Scan for the cell matching the given text and deliver its (X, Y) coordinate at center. 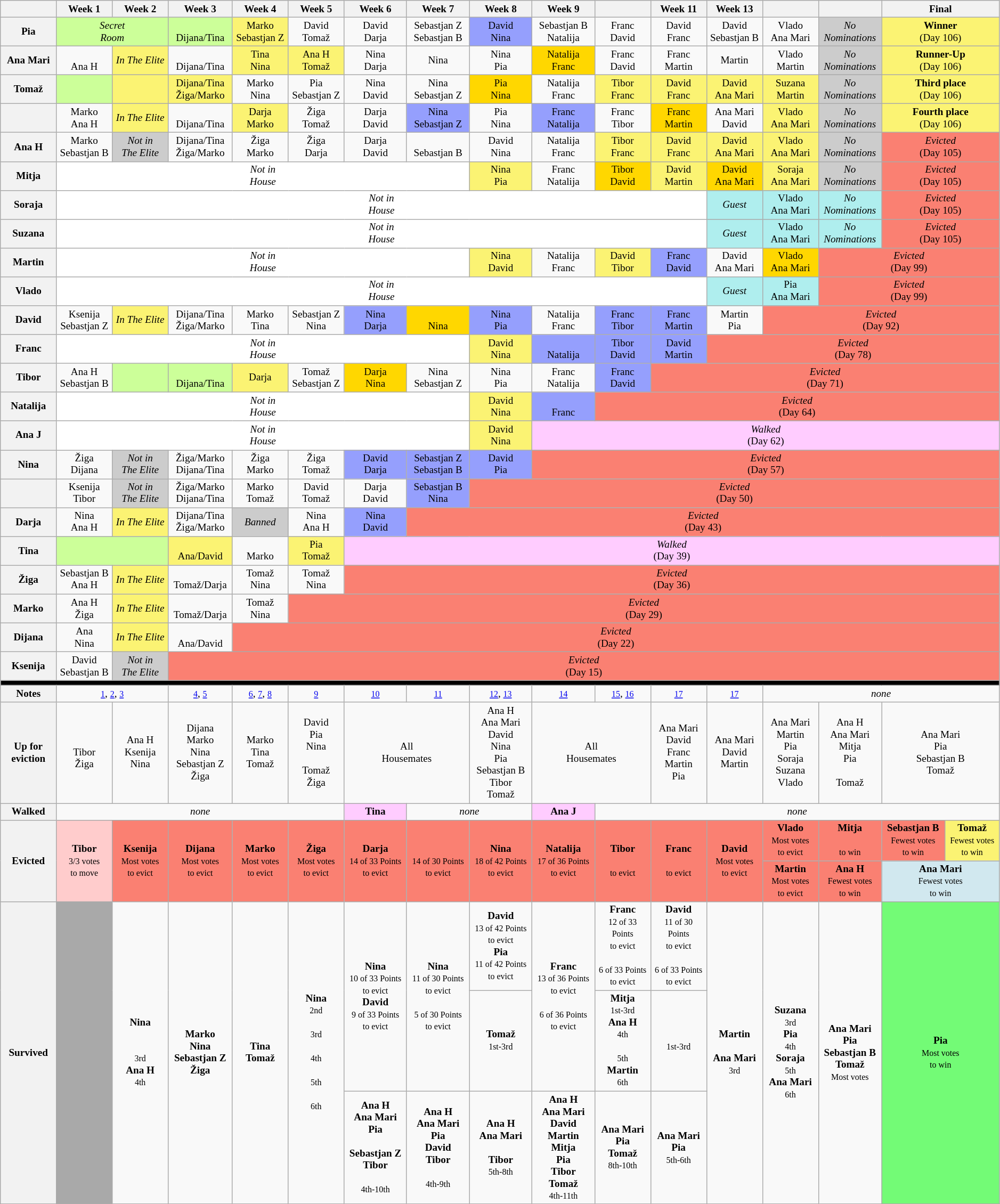
Nina2nd3rd4th5th6th (316, 1053)
Nina10 of 33 Pointsto evictDavid9 of 33 Pointsto evict (376, 996)
Sebastjan BNatalija (564, 31)
Evicted(Day 43) (703, 522)
Tiborto evict (622, 861)
Sebastjan B Fewest votesto win (913, 841)
Ana HAna MariTibor5th-8th (501, 1148)
Franc12 of 33 Pointsto evict6 of 33 Pointsto evict (622, 946)
Week 9 (564, 9)
DarjaMarko (260, 118)
Žiga (29, 580)
Week 8 (501, 9)
Soraja (29, 205)
Ana Mari Fewest votesto win (940, 881)
ŽigaDijana (84, 464)
Nina18 of 42 Pointsto evict (501, 861)
10 (376, 694)
Evicted(Day 71) (825, 378)
Ana HAna MariDavidMartinMitjaPiaTiborTomaž4th-11th (564, 1148)
Ana HAna MariPiaSebastjan ZTibor4th-10th (376, 1148)
KsenijaSebastjan Z (84, 320)
Mitja (29, 176)
Ana HAna MariPiaDavidTibor4th-9th (438, 1148)
Third place(Day 106) (940, 89)
Evicted(Day 92) (881, 320)
Week 1 (84, 9)
AnaNina (84, 637)
DavidPia (501, 464)
Ana MariPiaTomaž8th-10th (622, 1148)
Walked(Day 39) (672, 551)
PiaSebastjan Z (316, 89)
Evicted(Day 78) (853, 349)
VladoMost votesto evict (791, 841)
Ana MariPia5th-6th (679, 1148)
DavidMost votesto evict (734, 861)
MarkoMost votesto evict (260, 861)
Francto evict (679, 861)
Week 2 (141, 9)
Tomaž1st-3rd (501, 1041)
Mitja to win (850, 841)
TomažSebastjan Z (316, 378)
Final (940, 9)
Week 5 (316, 9)
15, 16 (622, 694)
Notes (29, 694)
Ana HTomaž (316, 60)
MarkoNinaSebastjan ZŽiga (200, 1053)
4, 5 (200, 694)
David13 of 42 Pointsto evictPia11 of 42 Pointsto evict (501, 946)
KsenijaTibor (84, 493)
MarkoSebastjan Z (260, 31)
MarkoTinaTomaž (260, 752)
Natalija17 of 36 Pointsto evict (564, 861)
Darja14 of 33 Pointsto evict (376, 861)
Ana MariPiaSebastjan BTomaž (940, 752)
Ana HŽiga (84, 608)
Banned (260, 522)
Dijana (29, 637)
Pia (29, 31)
Suzana (29, 233)
Franc13 of 36 Pointsto evict6 of 36 Pointsto evict (564, 996)
Ana MariDavid (734, 118)
Mitja1st-3rdAna H4th5thMartin6th (622, 1041)
ŽigaDarja (316, 147)
Week 6 (376, 9)
14 (564, 694)
Ana HAna MariMitjaPiaTomaž (850, 752)
DavidTibor (622, 262)
Walked (29, 811)
Evicted(Day 15) (584, 666)
1st-3rd (679, 1041)
Ana MariDavidFrancMartinPia (679, 752)
Tomaž Fewest votesto win (972, 841)
Winner(Day 106) (940, 31)
Week 4 (260, 9)
SecretRoom (112, 31)
Up foreviction (29, 752)
MarkoNina (260, 89)
Ksenija (29, 666)
Week 3 (200, 9)
Sebastjan ZNina (316, 320)
Nina3rdAna H4th (141, 1053)
DijanaMarkoNinaSebastjan ZŽiga (200, 752)
Suzana3rdPia4thSoraja5thAna Mari6th (791, 1053)
Fourth place(Day 106) (940, 118)
9 (316, 694)
Survived (29, 1053)
Ana MariDavidMartin (734, 752)
11 (438, 694)
Tomaž (29, 89)
Evicted(Day 57) (766, 464)
SuzanaMartin (791, 89)
SorajaAna Mari (791, 176)
Nina 11 of 30 Pointsto evict5 of 30 Pointsto evict (438, 996)
14 of 30 Pointsto evict (438, 861)
Evicted(Day 29) (644, 608)
Tibor3/3 votesto move (84, 861)
DavidPiaNinaTomažŽiga (316, 752)
DijanaMost votesto evict (200, 861)
Ana Mari (29, 60)
Sebastjan BAna H (84, 580)
Evicted(Day 22) (616, 637)
Week 11 (679, 9)
MarkoSebastjan B (84, 147)
Week 13 (734, 9)
Ana MariMartinPiaSorajaSuzanaVlado (791, 752)
6, 7, 8 (260, 694)
Week 7 (438, 9)
MarkoTina (260, 320)
Evicted(Day 36) (672, 580)
DarjaNina (376, 378)
TiborŽiga (84, 752)
Evicted (29, 861)
PiaAna Mari (791, 291)
12, 13 (501, 694)
PiaTomaž (316, 551)
Ana H Fewest votesto win (850, 881)
Runner-Up(Day 106) (940, 60)
Ana MariPiaSebastjan BTomažMost votes (850, 1053)
ŽigaMost votesto evict (316, 861)
Tibor (29, 378)
Vlado (29, 291)
David (29, 320)
VladoMartin (791, 60)
MartinAna Mari3rd (734, 1053)
MarkoTomaž (260, 493)
Evicted(Day 50) (734, 493)
Sebastjan BNina (438, 493)
MarkoAna H (84, 118)
TinaNina (260, 60)
Martin Most votesto evict (791, 881)
Ana HAna MariDavidNinaPiaSebastjan BTiborTomaž (501, 752)
Sebastjan B (438, 147)
Evicted(Day 64) (797, 406)
Walked(Day 62) (766, 435)
PiaMost votesto win (940, 1053)
Ana HKsenijaNina (141, 752)
David11 of 30 Pointsto evict6 of 33 Pointsto evict (679, 946)
KsenijaMost votesto evict (141, 861)
MartinPia (734, 320)
Ana HSebastjan B (84, 378)
TinaTomaž (260, 1053)
1, 2, 3 (112, 694)
